Provide the (x, y) coordinate of the cell's center where the given text is located.  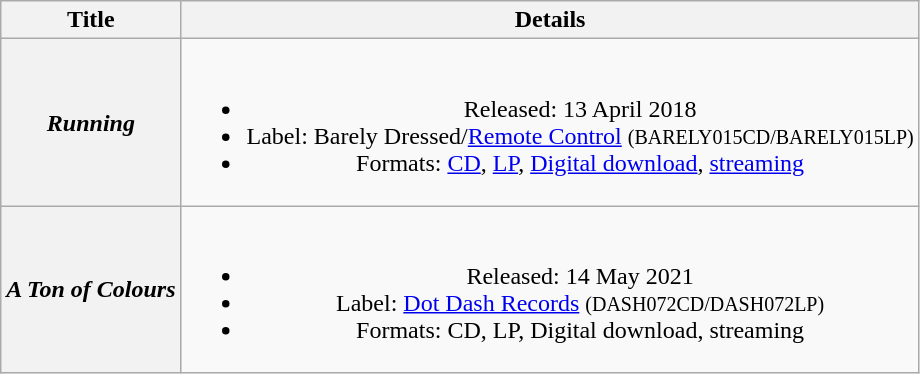
Released: 13 April 2018Label: Barely Dressed/Remote Control (BARELY015CD/BARELY015LP)Formats: CD, LP, Digital download, streaming (550, 122)
Released: 14 May 2021Label: Dot Dash Records (DASH072CD/DASH072LP)Formats: CD, LP, Digital download, streaming (550, 290)
A Ton of Colours (91, 290)
Running (91, 122)
Details (550, 20)
Title (91, 20)
